Return the (X, Y) coordinate for the center point of the cell that contains the specified text.  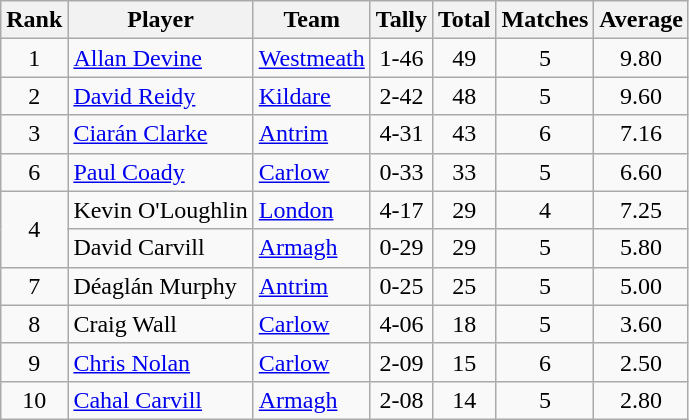
1-46 (401, 58)
6.60 (642, 172)
4-17 (401, 210)
7.16 (642, 134)
4-06 (401, 324)
49 (465, 58)
Chris Nolan (160, 362)
Allan Devine (160, 58)
43 (465, 134)
Paul Coady (160, 172)
0-29 (401, 248)
2-42 (401, 96)
David Reidy (160, 96)
14 (465, 400)
15 (465, 362)
Déaglán Murphy (160, 286)
0-25 (401, 286)
33 (465, 172)
9.60 (642, 96)
Total (465, 20)
Westmeath (312, 58)
Tally (401, 20)
48 (465, 96)
10 (34, 400)
2-08 (401, 400)
2 (34, 96)
Rank (34, 20)
3.60 (642, 324)
8 (34, 324)
5.80 (642, 248)
9 (34, 362)
0-33 (401, 172)
Cahal Carvill (160, 400)
2.50 (642, 362)
5.00 (642, 286)
7 (34, 286)
Matches (545, 20)
Player (160, 20)
2.80 (642, 400)
Kevin O'Loughlin (160, 210)
25 (465, 286)
3 (34, 134)
4-31 (401, 134)
1 (34, 58)
9.80 (642, 58)
2-09 (401, 362)
18 (465, 324)
Kildare (312, 96)
Average (642, 20)
7.25 (642, 210)
Ciarán Clarke (160, 134)
Craig Wall (160, 324)
London (312, 210)
David Carvill (160, 248)
Team (312, 20)
